Identify which cell holds the provided text, then report its (X, Y) central coordinate. 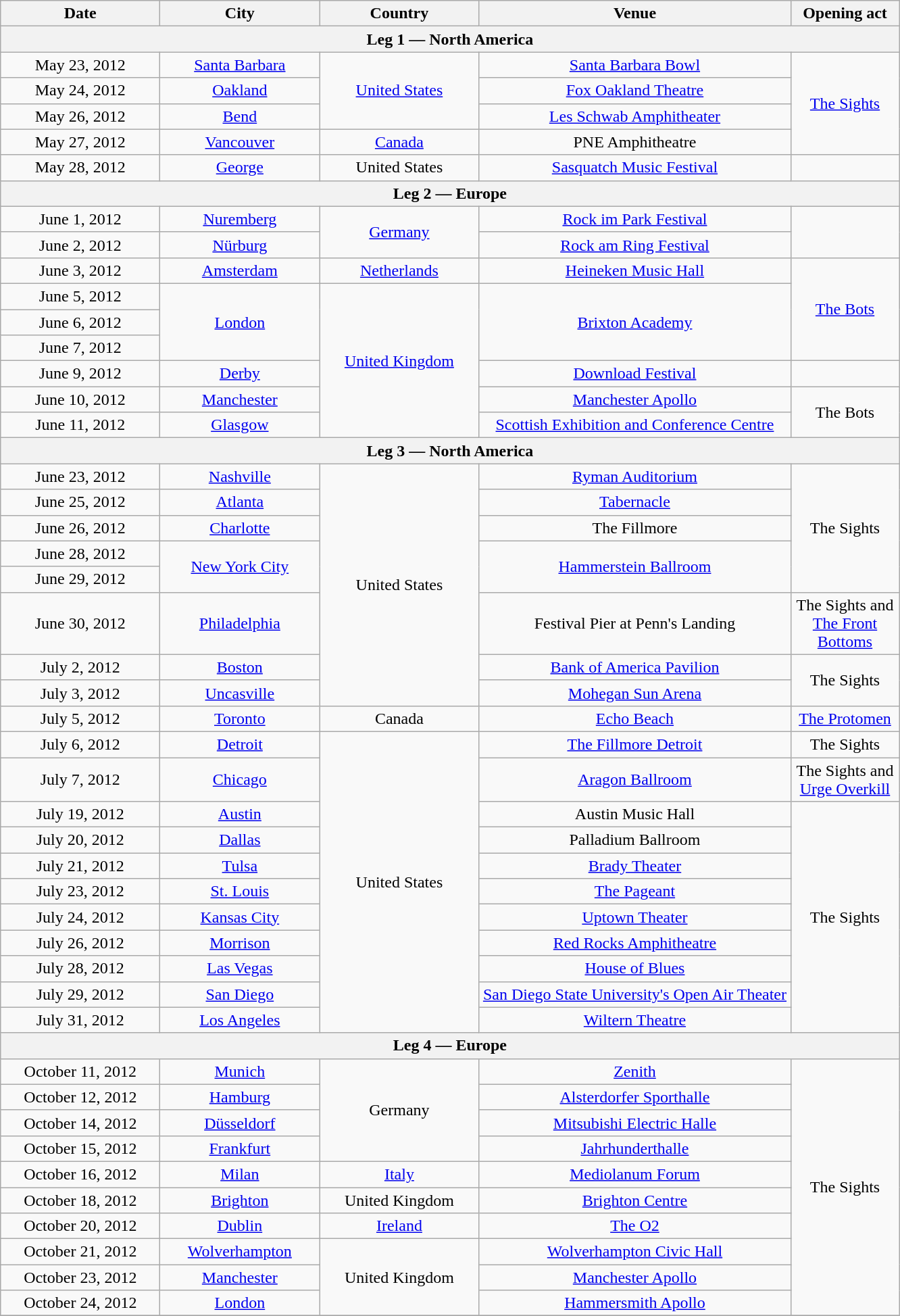
St. Louis (240, 892)
Fox Oakland Theatre (635, 91)
Sasquatch Music Festival (635, 168)
Rock am Ring Festival (635, 245)
October 23, 2012 (80, 1277)
Echo Beach (635, 718)
June 5, 2012 (80, 296)
July 7, 2012 (80, 779)
Les Schwab Amphitheater (635, 116)
Opening act (845, 14)
San Diego State University's Open Air Theater (635, 994)
Nürburg (240, 245)
Wolverhampton (240, 1252)
Austin (240, 814)
The O2 (635, 1226)
Wiltern Theatre (635, 1020)
Atlanta (240, 502)
Aragon Ballroom (635, 779)
May 28, 2012 (80, 168)
Leg 4 — Europe (450, 1046)
The Protomen (845, 718)
May 26, 2012 (80, 116)
Charlotte (240, 528)
Morrison (240, 943)
Munich (240, 1071)
The Sights and Urge Overkill (845, 779)
Ireland (399, 1226)
October 20, 2012 (80, 1226)
July 28, 2012 (80, 969)
Nuremberg (240, 219)
Festival Pier at Penn's Landing (635, 623)
Mediolanum Forum (635, 1174)
City (240, 14)
Brighton (240, 1200)
Boston (240, 667)
Chicago (240, 779)
New York City (240, 566)
Philadelphia (240, 623)
Netherlands (399, 270)
San Diego (240, 994)
June 26, 2012 (80, 528)
Hammerstein Ballroom (635, 566)
The Pageant (635, 892)
Brixton Academy (635, 322)
Toronto (240, 718)
Derby (240, 374)
October 21, 2012 (80, 1252)
Italy (399, 1174)
June 25, 2012 (80, 502)
Vancouver (240, 142)
July 5, 2012 (80, 718)
Leg 2 — Europe (450, 193)
Heineken Music Hall (635, 270)
June 3, 2012 (80, 270)
House of Blues (635, 969)
Tulsa (240, 866)
Hamburg (240, 1097)
Hammersmith Apollo (635, 1303)
July 3, 2012 (80, 693)
Leg 1 — North America (450, 39)
July 6, 2012 (80, 744)
June 11, 2012 (80, 425)
Zenith (635, 1071)
October 24, 2012 (80, 1303)
George (240, 168)
The Sights and The Front Bottoms (845, 623)
July 2, 2012 (80, 667)
Oakland (240, 91)
Tabernacle (635, 502)
October 15, 2012 (80, 1148)
Jahrhunderthalle (635, 1148)
Alsterdorfer Sporthalle (635, 1097)
July 29, 2012 (80, 994)
July 23, 2012 (80, 892)
June 1, 2012 (80, 219)
Dublin (240, 1226)
June 2, 2012 (80, 245)
Austin Music Hall (635, 814)
Glasgow (240, 425)
Uncasville (240, 693)
Mohegan Sun Arena (635, 693)
July 19, 2012 (80, 814)
June 9, 2012 (80, 374)
Bank of America Pavilion (635, 667)
The Fillmore Detroit (635, 744)
Nashville (240, 477)
Date (80, 14)
October 12, 2012 (80, 1097)
Red Rocks Amphitheatre (635, 943)
May 24, 2012 (80, 91)
June 6, 2012 (80, 322)
Scottish Exhibition and Conference Centre (635, 425)
June 28, 2012 (80, 554)
Leg 3 — North America (450, 451)
October 16, 2012 (80, 1174)
Ryman Auditorium (635, 477)
June 10, 2012 (80, 399)
Rock im Park Festival (635, 219)
July 20, 2012 (80, 840)
Los Angeles (240, 1020)
July 21, 2012 (80, 866)
Amsterdam (240, 270)
Venue (635, 14)
PNE Amphitheatre (635, 142)
Brighton Centre (635, 1200)
Dallas (240, 840)
Milan (240, 1174)
Uptown Theater (635, 917)
Wolverhampton Civic Hall (635, 1252)
Bend (240, 116)
Brady Theater (635, 866)
October 11, 2012 (80, 1071)
Düsseldorf (240, 1123)
May 23, 2012 (80, 65)
July 24, 2012 (80, 917)
The Fillmore (635, 528)
Download Festival (635, 374)
Kansas City (240, 917)
May 27, 2012 (80, 142)
July 26, 2012 (80, 943)
Frankfurt (240, 1148)
June 30, 2012 (80, 623)
Palladium Ballroom (635, 840)
Las Vegas (240, 969)
October 14, 2012 (80, 1123)
June 29, 2012 (80, 579)
July 31, 2012 (80, 1020)
Detroit (240, 744)
Santa Barbara (240, 65)
Country (399, 14)
Santa Barbara Bowl (635, 65)
Mitsubishi Electric Halle (635, 1123)
June 7, 2012 (80, 348)
October 18, 2012 (80, 1200)
June 23, 2012 (80, 477)
